Return the (x, y) coordinate for the center point of the cell that contains the specified text.  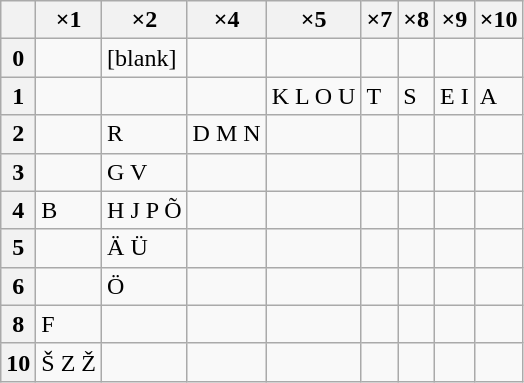
Š Z Ž (69, 362)
8 (18, 324)
Ö (145, 286)
3 (18, 172)
[blank] (145, 58)
×10 (498, 20)
H J P Õ (145, 210)
A (498, 96)
B (69, 210)
S (416, 96)
×2 (145, 20)
R (145, 134)
×1 (69, 20)
×8 (416, 20)
4 (18, 210)
Ä Ü (145, 248)
0 (18, 58)
10 (18, 362)
×9 (454, 20)
K L O U (314, 96)
G V (145, 172)
5 (18, 248)
T (380, 96)
1 (18, 96)
2 (18, 134)
×4 (226, 20)
E I (454, 96)
×7 (380, 20)
D M N (226, 134)
6 (18, 286)
×5 (314, 20)
F (69, 324)
